Provide the (x, y) coordinate of the cell's center where the given text is located.  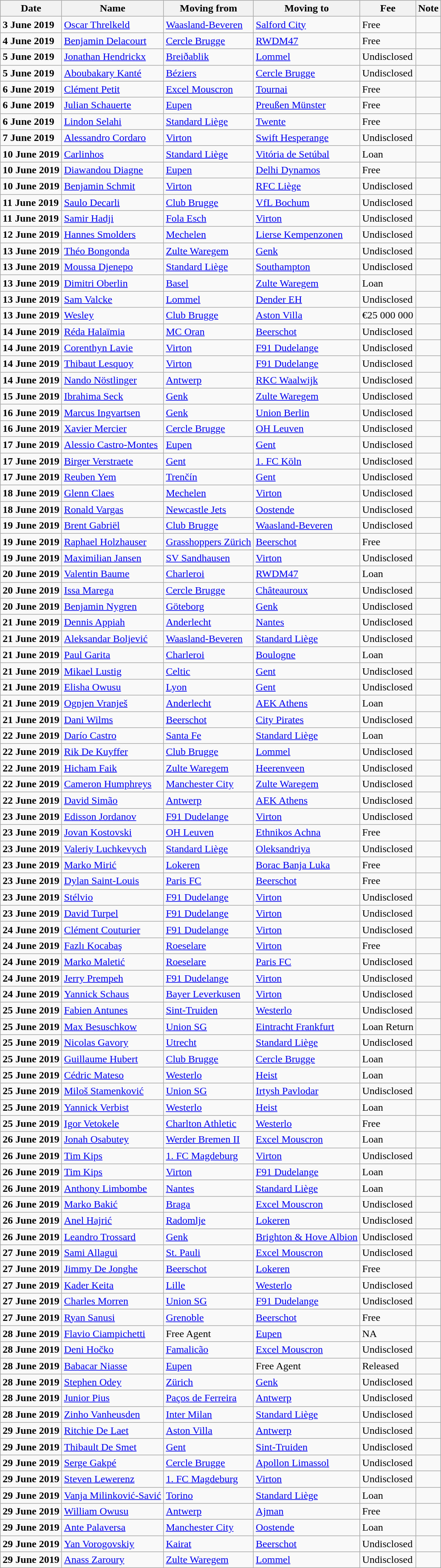
NA (388, 1334)
Jerry Prempeh (113, 978)
Brent Gabriël (113, 526)
Samir Hadji (113, 219)
Yan Vorogovskiy (113, 1544)
Oleksandriya (307, 849)
Marko Bakić (113, 1204)
Aleksandar Boljević (113, 639)
Miloš Stamenković (113, 1091)
Paul Garita (113, 655)
Anthony Limbombe (113, 1188)
Zinho Vanheusden (113, 1414)
Maximilian Jansen (113, 558)
Igor Vetokele (113, 1123)
Cameron Humphreys (113, 784)
Ognjen Vranješ (113, 703)
Mikael Lustig (113, 671)
Fee (388, 8)
Ajman (307, 1512)
Hannes Smolders (113, 235)
Lyon (209, 687)
Sam Valcke (113, 299)
Fabien Antunes (113, 1011)
Carlinhos (113, 154)
Cédric Mateso (113, 1075)
Glenn Claes (113, 493)
Southampton (307, 267)
Twente (307, 121)
Marko Maletić (113, 962)
Salford City (307, 25)
Alessandro Cordaro (113, 138)
Valentin Baume (113, 574)
Babacar Niasse (113, 1366)
Benjamin Schmit (113, 186)
Lierse Kempenzonen (307, 235)
Name (113, 8)
12 June 2019 (31, 235)
Paços de Ferreira (209, 1398)
Thibault De Smet (113, 1447)
RKC Waalwijk (307, 380)
Dimitri Oberlin (113, 283)
Breiðablik (209, 57)
Note (428, 8)
Saulo Decarli (113, 203)
Kairat (209, 1544)
Moving from (209, 8)
1. FC Köln (307, 461)
Dender EH (307, 299)
Kader Keita (113, 1285)
Fola Esch (209, 219)
Vanja Milinković-Savić (113, 1495)
Charlton Athletic (209, 1123)
Julian Schauerte (113, 105)
Famalicão (209, 1350)
Vitória de Setúbal (307, 154)
3 June 2019 (31, 25)
Anass Zaroury (113, 1560)
€25 000 000 (388, 315)
Delhi Dynamos (307, 170)
Serge Gakpé (113, 1463)
Werder Bremen II (209, 1140)
Aboubakary Kanté (113, 73)
Sami Allagui (113, 1253)
Châteauroux (307, 590)
Inter Milan (209, 1414)
City Pirates (307, 720)
Junior Pius (113, 1398)
Edisson Jordanov (113, 816)
Anel Hajrić (113, 1220)
Preußen Münster (307, 105)
Ante Palaversa (113, 1528)
15 June 2019 (31, 396)
Swift Hesperange (307, 138)
Torino (209, 1495)
Rik De Kuyffer (113, 752)
Union Berlin (307, 412)
Moussa Djenepo (113, 267)
David Simão (113, 800)
Fazlı Kocabaş (113, 946)
Jovan Kostovski (113, 833)
Irtysh Pavlodar (307, 1091)
Released (388, 1366)
Béziers (209, 73)
7 June 2019 (31, 138)
4 June 2019 (31, 41)
Issa Marega (113, 590)
Thibaut Lesquoy (113, 364)
Benjamin Delacourt (113, 41)
David Turpel (113, 913)
Bayer Leverkusen (209, 994)
SV Sandhausen (209, 558)
Steven Lewerenz (113, 1479)
Stélvio (113, 897)
MC Oran (209, 332)
Wesley (113, 315)
Trenčín (209, 477)
Reuben Yem (113, 477)
Jimmy De Jonghe (113, 1269)
Max Besuschkow (113, 1027)
Yannick Verbist (113, 1107)
Moving to (307, 8)
Flavio Ciampichetti (113, 1334)
Zürich (209, 1382)
VfL Bochum (307, 203)
Deni Hočko (113, 1350)
Oscar Threlkeld (113, 25)
Dennis Appiah (113, 622)
Alessio Castro-Montes (113, 445)
Benjamin Nygren (113, 606)
Borac Banja Luka (307, 865)
Ritchie De Laet (113, 1430)
Göteborg (209, 606)
Marko Mirić (113, 865)
Newcastle Jets (209, 510)
Lindon Selahi (113, 121)
RFC Liège (307, 186)
Stephen Odey (113, 1382)
Ethnikos Achna (307, 833)
St. Pauli (209, 1253)
Clément Petit (113, 89)
Apollon Limassol (307, 1463)
Guillaume Hubert (113, 1059)
William Owusu (113, 1512)
Charles Morren (113, 1301)
Loan Return (388, 1027)
Boulogne (307, 655)
Hicham Faik (113, 768)
Nando Nöstlinger (113, 380)
Ronald Vargas (113, 510)
Santa Fe (209, 736)
Grenoble (209, 1317)
Tournai (307, 89)
Eintracht Frankfurt (307, 1027)
Diawandou Diagne (113, 170)
Lille (209, 1285)
Grasshoppers Zürich (209, 542)
Dylan Saint-Louis (113, 881)
Heerenveen (307, 768)
Ibrahima Seck (113, 396)
Théo Bongonda (113, 251)
Radomlje (209, 1220)
Yannick Schaus (113, 994)
Jonah Osabutey (113, 1140)
Dani Wilms (113, 720)
Date (31, 8)
Brighton & Hove Albion (307, 1237)
Marcus Ingvartsen (113, 412)
Corenthyn Lavie (113, 348)
Utrecht (209, 1043)
Clément Couturier (113, 929)
Nicolas Gavory (113, 1043)
Raphael Holzhauser (113, 542)
Birger Verstraete (113, 461)
Braga (209, 1204)
Valeriy Luchkevych (113, 849)
Xavier Mercier (113, 428)
Leandro Trossard (113, 1237)
Jonathan Hendrickx (113, 57)
Réda Halaïmia (113, 332)
Celtic (209, 671)
Ryan Sanusi (113, 1317)
Darío Castro (113, 736)
Elisha Owusu (113, 687)
Basel (209, 283)
